Detect which cell encompasses the target text, then output its [X, Y] center coordinate. 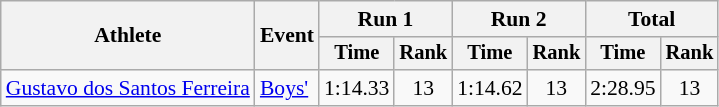
Run 1 [386, 19]
Athlete [128, 36]
2:28.95 [622, 88]
Gustavo dos Santos Ferreira [128, 88]
Run 2 [518, 19]
Boys' [287, 88]
Total [652, 19]
1:14.62 [490, 88]
Event [287, 36]
1:14.33 [356, 88]
